Output the (X, Y) coordinate of the center of the cell containing the given text.  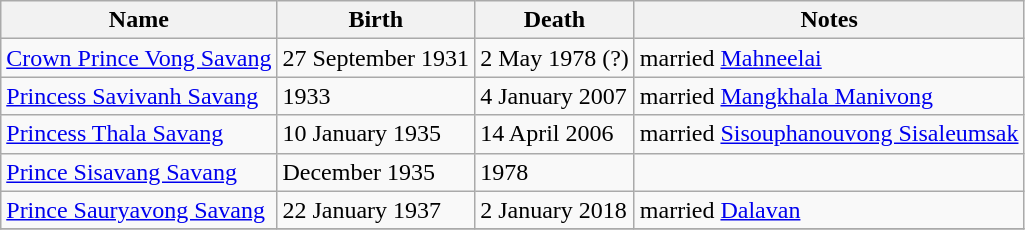
1978 (555, 172)
married Mangkhala Manivong (829, 96)
4 January 2007 (555, 96)
10 January 1935 (376, 134)
Notes (829, 20)
Prince Sauryavong Savang (139, 210)
1933 (376, 96)
Birth (376, 20)
2 January 2018 (555, 210)
Name (139, 20)
married Dalavan (829, 210)
27 September 1931 (376, 58)
married Mahneelai (829, 58)
December 1935 (376, 172)
Death (555, 20)
Prince Sisavang Savang (139, 172)
Princess Thala Savang (139, 134)
22 January 1937 (376, 210)
2 May 1978 (?) (555, 58)
14 April 2006 (555, 134)
married Sisouphanouvong Sisaleumsak (829, 134)
Princess Savivanh Savang (139, 96)
Crown Prince Vong Savang (139, 58)
